Search for the cell housing the specified text and yield its (X, Y) center coordinate. 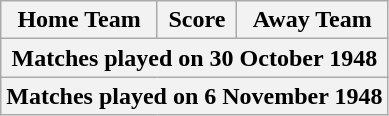
Away Team (312, 20)
Matches played on 30 October 1948 (194, 58)
Home Team (80, 20)
Matches played on 6 November 1948 (194, 96)
Score (196, 20)
